Pinpoint the cell where the given text exists, returning its [x, y] midpoint coordinate. 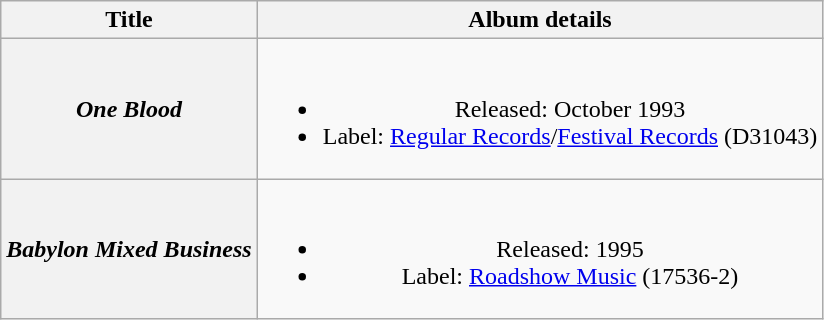
One Blood [129, 109]
Released: 1995Label: Roadshow Music (17536-2) [540, 249]
Title [129, 20]
Album details [540, 20]
Released: October 1993Label: Regular Records/Festival Records (D31043) [540, 109]
Babylon Mixed Business [129, 249]
